From the cell containing the given text, extract its center point as [x, y] coordinate. 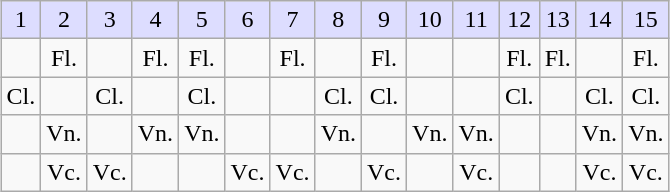
3 [110, 20]
7 [292, 20]
10 [430, 20]
13 [558, 20]
2 [64, 20]
9 [384, 20]
6 [248, 20]
1 [21, 20]
4 [155, 20]
5 [202, 20]
12 [519, 20]
14 [599, 20]
11 [476, 20]
15 [646, 20]
8 [338, 20]
